For the text-containing cell, return its midpoint in (x, y) coordinate format. 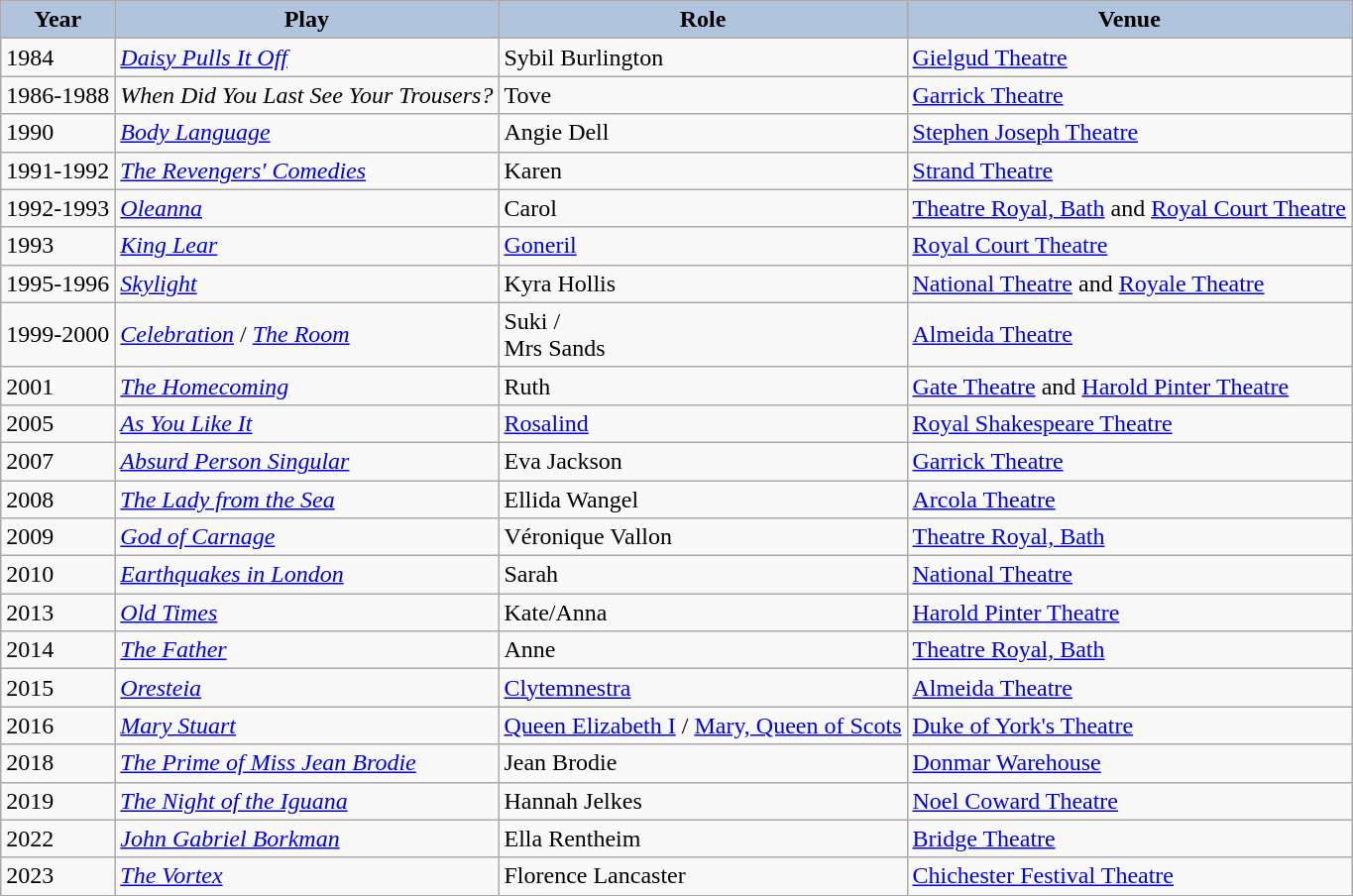
The Prime of Miss Jean Brodie (307, 763)
Sybil Burlington (703, 57)
2015 (57, 688)
When Did You Last See Your Trousers? (307, 95)
2022 (57, 839)
Earthquakes in London (307, 575)
As You Like It (307, 423)
Role (703, 20)
Play (307, 20)
Rosalind (703, 423)
Clytemnestra (703, 688)
Jean Brodie (703, 763)
2014 (57, 650)
Goneril (703, 246)
Gielgud Theatre (1130, 57)
Suki / Mrs Sands (703, 335)
Oresteia (307, 688)
Ruth (703, 386)
Strand Theatre (1130, 170)
Noel Coward Theatre (1130, 801)
1984 (57, 57)
Queen Elizabeth I / Mary, Queen of Scots (703, 726)
Year (57, 20)
Angie Dell (703, 133)
Ellida Wangel (703, 499)
The Night of the Iguana (307, 801)
Venue (1130, 20)
1986-1988 (57, 95)
Royal Shakespeare Theatre (1130, 423)
Hannah Jelkes (703, 801)
Stephen Joseph Theatre (1130, 133)
2007 (57, 461)
Celebration / The Room (307, 335)
Oleanna (307, 208)
Harold Pinter Theatre (1130, 613)
Arcola Theatre (1130, 499)
Absurd Person Singular (307, 461)
Bridge Theatre (1130, 839)
Ella Rentheim (703, 839)
2023 (57, 876)
2001 (57, 386)
Donmar Warehouse (1130, 763)
The Vortex (307, 876)
2016 (57, 726)
Karen (703, 170)
Body Language (307, 133)
Daisy Pulls It Off (307, 57)
2019 (57, 801)
National Theatre and Royale Theatre (1130, 283)
1990 (57, 133)
The Lady from the Sea (307, 499)
2010 (57, 575)
God of Carnage (307, 537)
2013 (57, 613)
Skylight (307, 283)
2008 (57, 499)
1993 (57, 246)
Chichester Festival Theatre (1130, 876)
Sarah (703, 575)
Florence Lancaster (703, 876)
Mary Stuart (307, 726)
Theatre Royal, Bath and Royal Court Theatre (1130, 208)
Tove (703, 95)
National Theatre (1130, 575)
1991-1992 (57, 170)
Duke of York's Theatre (1130, 726)
1992-1993 (57, 208)
2009 (57, 537)
The Father (307, 650)
Kate/Anna (703, 613)
The Revengers' Comedies (307, 170)
The Homecoming (307, 386)
Anne (703, 650)
Royal Court Theatre (1130, 246)
King Lear (307, 246)
1995-1996 (57, 283)
Véronique Vallon (703, 537)
1999-2000 (57, 335)
2005 (57, 423)
Carol (703, 208)
Old Times (307, 613)
2018 (57, 763)
Kyra Hollis (703, 283)
Eva Jackson (703, 461)
Gate Theatre and Harold Pinter Theatre (1130, 386)
John Gabriel Borkman (307, 839)
